Return [x, y] of the center of cell containing provided text 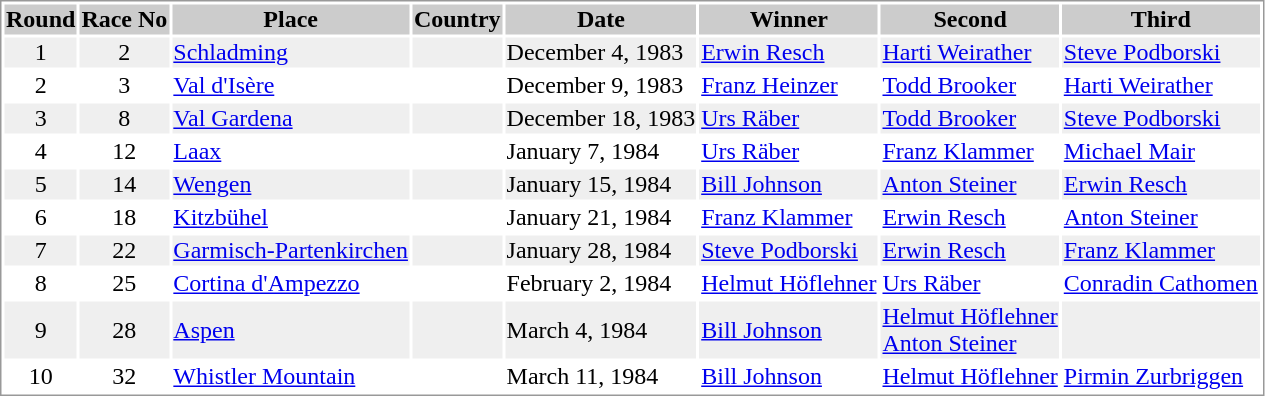
Val Gardena [291, 119]
12 [124, 151]
January 21, 1984 [601, 217]
Michael Mair [1160, 151]
Cortina d'Ampezzo [291, 283]
Race No [124, 19]
4 [40, 151]
March 11, 1984 [601, 377]
December 18, 1983 [601, 119]
14 [124, 185]
Laax [291, 151]
7 [40, 251]
Country [457, 19]
Schladming [291, 53]
Helmut Höflehner Anton Steiner [970, 330]
32 [124, 377]
December 9, 1983 [601, 85]
March 4, 1984 [601, 330]
Whistler Mountain [291, 377]
Winner [789, 19]
Franz Heinzer [789, 85]
January 7, 1984 [601, 151]
Conradin Cathomen [1160, 283]
Wengen [291, 185]
9 [40, 330]
Garmisch-Partenkirchen [291, 251]
Place [291, 19]
December 4, 1983 [601, 53]
1 [40, 53]
10 [40, 377]
6 [40, 217]
25 [124, 283]
Kitzbühel [291, 217]
Aspen [291, 330]
18 [124, 217]
January 28, 1984 [601, 251]
February 2, 1984 [601, 283]
Third [1160, 19]
Round [40, 19]
22 [124, 251]
January 15, 1984 [601, 185]
Val d'Isère [291, 85]
Second [970, 19]
5 [40, 185]
Pirmin Zurbriggen [1160, 377]
Date [601, 19]
28 [124, 330]
